From the cell containing the given text, extract its center point as [x, y] coordinate. 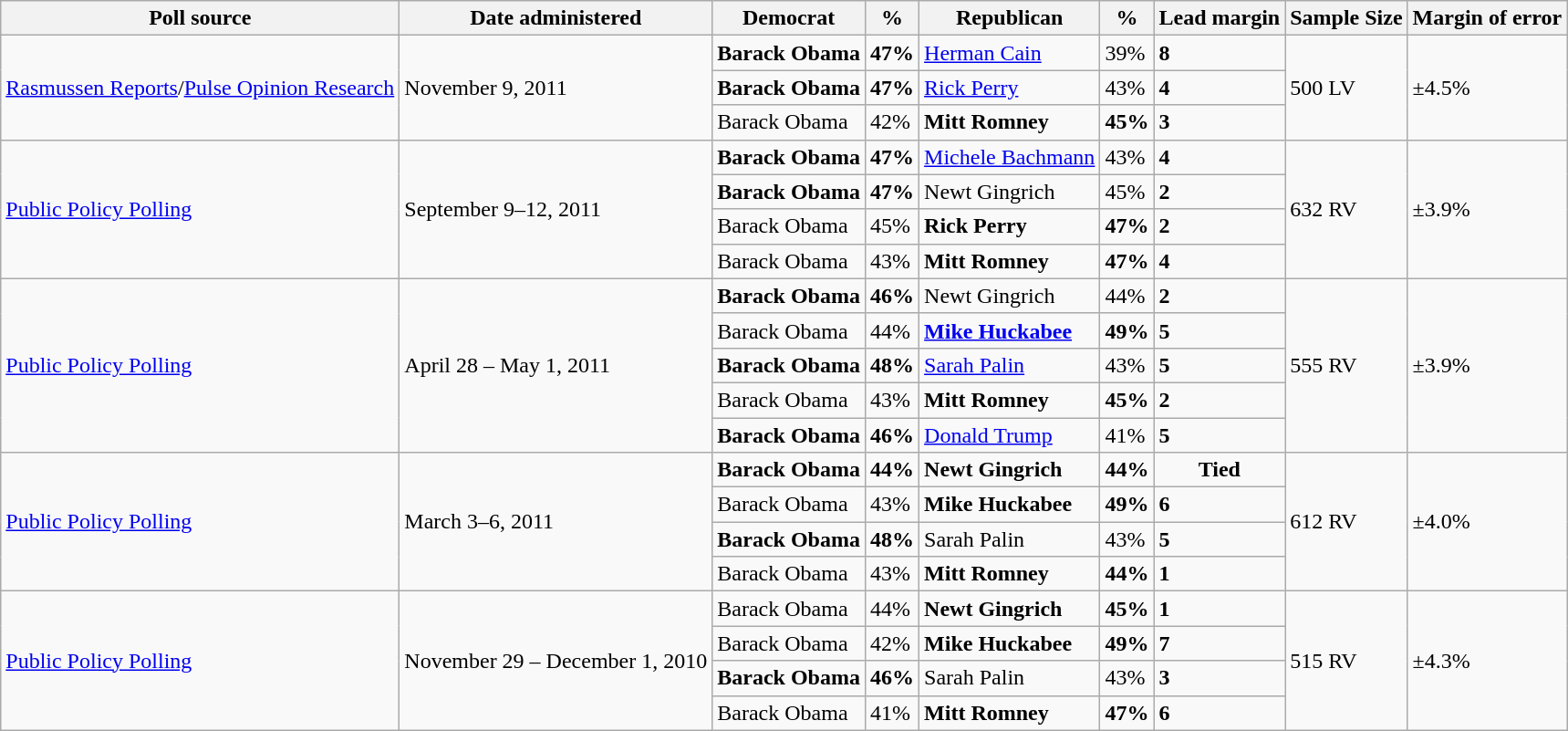
Margin of error [1487, 18]
November 29 – December 1, 2010 [556, 661]
Republican [1010, 18]
Democrat [789, 18]
Michele Bachmann [1010, 157]
39% [1127, 53]
Herman Cain [1010, 53]
8 [1220, 53]
515 RV [1346, 661]
±4.0% [1487, 522]
612 RV [1346, 522]
±4.5% [1487, 88]
500 LV [1346, 88]
November 9, 2011 [556, 88]
Rasmussen Reports/Pulse Opinion Research [201, 88]
Tied [1220, 470]
555 RV [1346, 365]
7 [1220, 643]
Date administered [556, 18]
632 RV [1346, 209]
Donald Trump [1010, 435]
March 3–6, 2011 [556, 522]
±4.3% [1487, 661]
September 9–12, 2011 [556, 209]
Lead margin [1220, 18]
Sample Size [1346, 18]
April 28 – May 1, 2011 [556, 365]
Poll source [201, 18]
